Detect which cell encompasses the target text, then output its [X, Y] center coordinate. 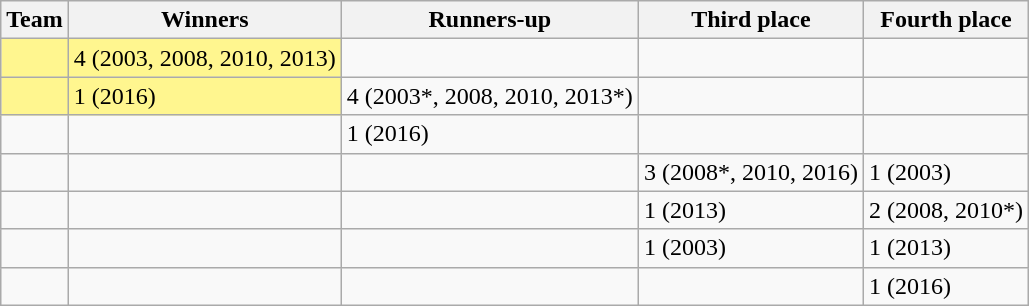
2 (2008, 2010*) [946, 210]
4 (2003*, 2008, 2010, 2013*) [490, 96]
Winners [204, 20]
Third place [750, 20]
3 (2008*, 2010, 2016) [750, 172]
4 (2003, 2008, 2010, 2013) [204, 58]
Fourth place [946, 20]
Runners-up [490, 20]
Team [35, 20]
